Extract the [x, y] coordinate from the center of the cell holding the provided text.  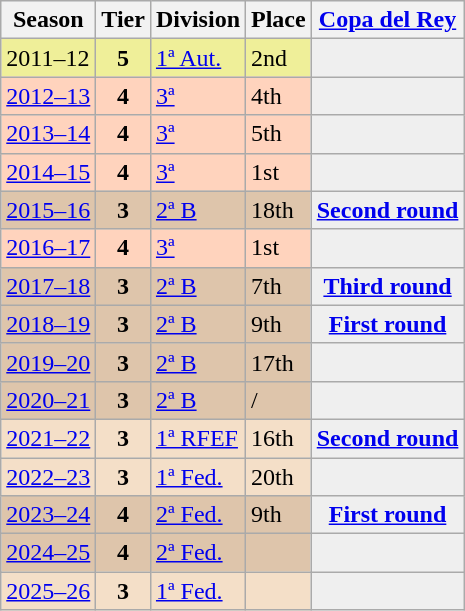
Tier [124, 20]
2025–26 [48, 591]
5th [279, 134]
2024–25 [48, 553]
2020–21 [48, 400]
2019–20 [48, 362]
Third round [388, 286]
2nd [279, 58]
7th [279, 286]
2012–13 [48, 96]
1ª RFEF [198, 438]
1ª Aut. [198, 58]
2022–23 [48, 477]
2017–18 [48, 286]
16th [279, 438]
4th [279, 96]
Division [198, 20]
2015–16 [48, 210]
2014–15 [48, 172]
Place [279, 20]
17th [279, 362]
2018–19 [48, 324]
Copa del Rey [388, 20]
2023–24 [48, 515]
5 [124, 58]
20th [279, 477]
2013–14 [48, 134]
/ [279, 400]
2016–17 [48, 248]
18th [279, 210]
Season [48, 20]
2011–12 [48, 58]
2021–22 [48, 438]
